Provide the [x, y] coordinate of the cell's center where the given text is located.  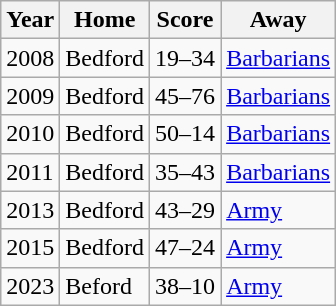
19–34 [186, 58]
2010 [30, 134]
2009 [30, 96]
43–29 [186, 210]
2013 [30, 210]
Home [105, 20]
Beford [105, 286]
2008 [30, 58]
50–14 [186, 134]
47–24 [186, 248]
2023 [30, 286]
2015 [30, 248]
45–76 [186, 96]
38–10 [186, 286]
2011 [30, 172]
Score [186, 20]
Year [30, 20]
Away [278, 20]
35–43 [186, 172]
